Extract the [x, y] coordinate from the center of the cell holding the provided text.  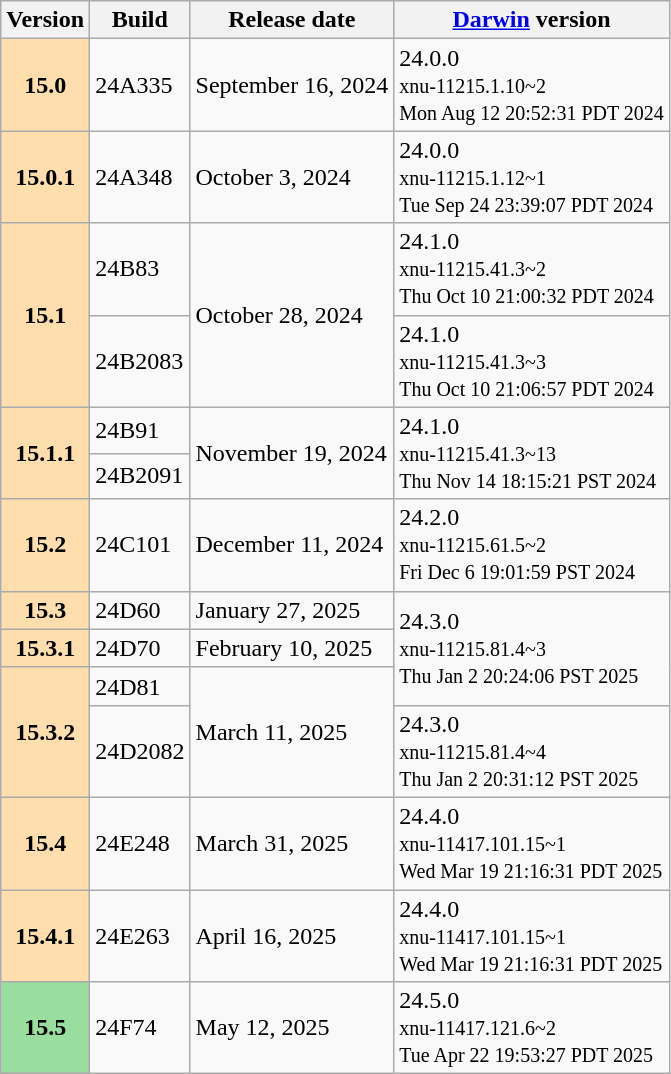
24B2091 [140, 476]
September 16, 2024 [292, 85]
24.0.0xnu-11215.1.12~1Tue Sep 24 23:39:07 PDT 2024 [532, 177]
24.3.0xnu-11215.81.4~4Thu Jan 2 20:31:12 PST 2025 [532, 751]
February 10, 2025 [292, 648]
15.5 [46, 1028]
24D70 [140, 648]
15.3.2 [46, 732]
24.5.0xnu-11417.121.6~2Tue Apr 22 19:53:27 PDT 2025 [532, 1028]
15.1.1 [46, 453]
Version [46, 20]
15.1 [46, 315]
Build [140, 20]
24.3.0xnu-11215.81.4~3Thu Jan 2 20:24:06 PST 2025 [532, 648]
24B83 [140, 269]
15.2 [46, 545]
March 31, 2025 [292, 843]
November 19, 2024 [292, 453]
15.4 [46, 843]
October 28, 2024 [292, 315]
Release date [292, 20]
24B91 [140, 430]
15.3.1 [46, 648]
24.2.0xnu-11215.61.5~2Fri Dec 6 19:01:59 PST 2024 [532, 545]
15.3 [46, 610]
24C101 [140, 545]
24F74 [140, 1028]
24E248 [140, 843]
December 11, 2024 [292, 545]
24E263 [140, 936]
15.4.1 [46, 936]
October 3, 2024 [292, 177]
April 16, 2025 [292, 936]
24D81 [140, 686]
24D60 [140, 610]
May 12, 2025 [292, 1028]
24A348 [140, 177]
24D2082 [140, 751]
24B2083 [140, 361]
24A335 [140, 85]
15.0.1 [46, 177]
24.0.0xnu-11215.1.10~2Mon Aug 12 20:52:31 PDT 2024 [532, 85]
24.1.0xnu-11215.41.3~2Thu Oct 10 21:00:32 PDT 2024 [532, 269]
January 27, 2025 [292, 610]
15.0 [46, 85]
24.1.0xnu-11215.41.3~13Thu Nov 14 18:15:21 PST 2024 [532, 453]
Darwin version [532, 20]
24.1.0xnu-11215.41.3~3Thu Oct 10 21:06:57 PDT 2024 [532, 361]
March 11, 2025 [292, 732]
